From the cell containing the given text, extract its center point as [X, Y] coordinate. 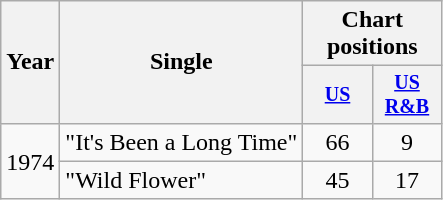
USR&B [406, 94]
"Wild Flower" [182, 180]
"It's Been a Long Time" [182, 142]
9 [406, 142]
US [338, 94]
45 [338, 180]
1974 [30, 161]
66 [338, 142]
17 [406, 180]
Chart positions [372, 34]
Single [182, 62]
Year [30, 62]
